Output the [X, Y] coordinate of the center of the cell containing the given text.  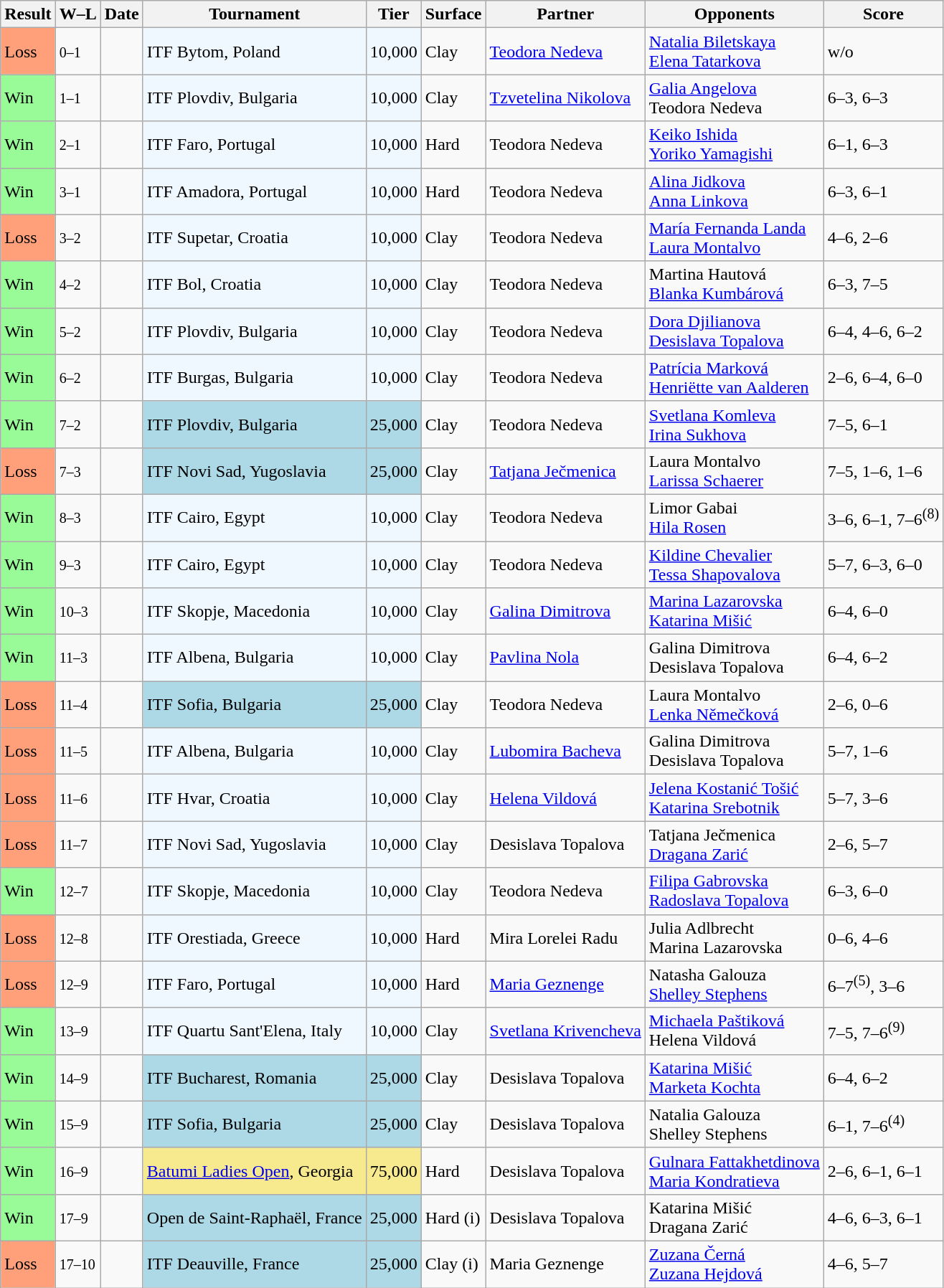
Zuzana Černá Zuzana Hejdová [735, 1264]
Marina Lazarovska Katarina Mišić [735, 611]
1–1 [77, 98]
Surface [453, 14]
Michaela Paštiková Helena Vildová [735, 1031]
Svetlana Komleva Irina Sukhova [735, 425]
2–6, 6–4, 6–0 [883, 377]
2–6, 0–6 [883, 704]
ITF Burgas, Bulgaria [254, 377]
Galia Angelova Teodora Nedeva [735, 98]
Tatjana Ječmenica Dragana Zarić [735, 845]
Kildine Chevalier Tessa Shapovalova [735, 564]
11–3 [77, 658]
Opponents [735, 14]
Tournament [254, 14]
Pavlina Nola [565, 658]
4–6, 5–7 [883, 1264]
Lubomira Bacheva [565, 752]
7–5, 6–1 [883, 425]
Jelena Kostanić Tošić Katarina Srebotnik [735, 797]
7–5, 1–6, 1–6 [883, 470]
13–9 [77, 1031]
Natalia Galouza Shelley Stephens [735, 1124]
Dora Djilianova Desislava Topalova [735, 331]
Tier [393, 14]
Natasha Galouza Shelley Stephens [735, 984]
6–3, 6–3 [883, 98]
2–6, 5–7 [883, 845]
ITF Supetar, Croatia [254, 238]
Natalia Biletskaya Elena Tatarkova [735, 52]
Tzvetelina Nikolova [565, 98]
12–8 [77, 938]
0–1 [77, 52]
Mira Lorelei Radu [565, 938]
Partner [565, 14]
3–2 [77, 238]
6–2 [77, 377]
ITF Deauville, France [254, 1264]
11–7 [77, 845]
7–5, 7–6(9) [883, 1031]
5–7, 6–3, 6–0 [883, 564]
3–6, 6–1, 7–6(8) [883, 518]
Date [122, 14]
ITF Amadora, Portugal [254, 191]
5–7, 3–6 [883, 797]
Tatjana Ječmenica [565, 470]
6–7(5), 3–6 [883, 984]
Martina Hautová Blanka Kumbárová [735, 284]
4–6, 6–3, 6–1 [883, 1218]
9–3 [77, 564]
Alina Jidkova Anna Linkova [735, 191]
2–1 [77, 145]
6–1, 6–3 [883, 145]
8–3 [77, 518]
6–3, 6–0 [883, 891]
ITF Quartu Sant'Elena, Italy [254, 1031]
11–5 [77, 752]
11–6 [77, 797]
ITF Orestiada, Greece [254, 938]
11–4 [77, 704]
Filipa Gabrovska Radoslava Topalova [735, 891]
12–9 [77, 984]
6–4, 6–0 [883, 611]
15–9 [77, 1124]
2–6, 6–1, 6–1 [883, 1170]
16–9 [77, 1170]
Patrícia Marková Henriëtte van Aalderen [735, 377]
14–9 [77, 1077]
Limor Gabai Hila Rosen [735, 518]
3–1 [77, 191]
0–6, 4–6 [883, 938]
75,000 [393, 1170]
W–L [77, 14]
7–2 [77, 425]
ITF Bucharest, Romania [254, 1077]
4–6, 2–6 [883, 238]
6–3, 7–5 [883, 284]
6–3, 6–1 [883, 191]
María Fernanda Landa Laura Montalvo [735, 238]
w/o [883, 52]
17–10 [77, 1264]
Result [28, 14]
7–3 [77, 470]
ITF Bytom, Poland [254, 52]
5–2 [77, 331]
Laura Montalvo Lenka Němečková [735, 704]
Svetlana Krivencheva [565, 1031]
6–1, 7–6(4) [883, 1124]
Katarina Mišić Marketa Kochta [735, 1077]
6–4, 4–6, 6–2 [883, 331]
Open de Saint-Raphaël, France [254, 1218]
12–7 [77, 891]
4–2 [77, 284]
5–7, 1–6 [883, 752]
Julia Adlbrecht Marina Lazarovska [735, 938]
Batumi Ladies Open, Georgia [254, 1170]
Keiko Ishida Yoriko Yamagishi [735, 145]
Helena Vildová [565, 797]
Hard (i) [453, 1218]
Gulnara Fattakhetdinova Maria Kondratieva [735, 1170]
ITF Bol, Croatia [254, 284]
Katarina Mišić Dragana Zarić [735, 1218]
17–9 [77, 1218]
Clay (i) [453, 1264]
10–3 [77, 611]
ITF Hvar, Croatia [254, 797]
Score [883, 14]
Galina Dimitrova [565, 611]
Laura Montalvo Larissa Schaerer [735, 470]
